Extract the (X, Y) coordinate from the center of the cell holding the provided text.  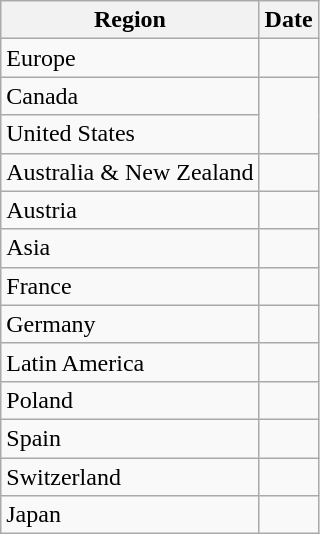
Poland (130, 400)
Latin America (130, 362)
Date (288, 20)
Japan (130, 515)
United States (130, 134)
Asia (130, 248)
Germany (130, 324)
Region (130, 20)
Europe (130, 58)
Switzerland (130, 477)
Austria (130, 210)
France (130, 286)
Spain (130, 438)
Australia & New Zealand (130, 172)
Canada (130, 96)
